For the text-containing cell, return its midpoint in (x, y) coordinate format. 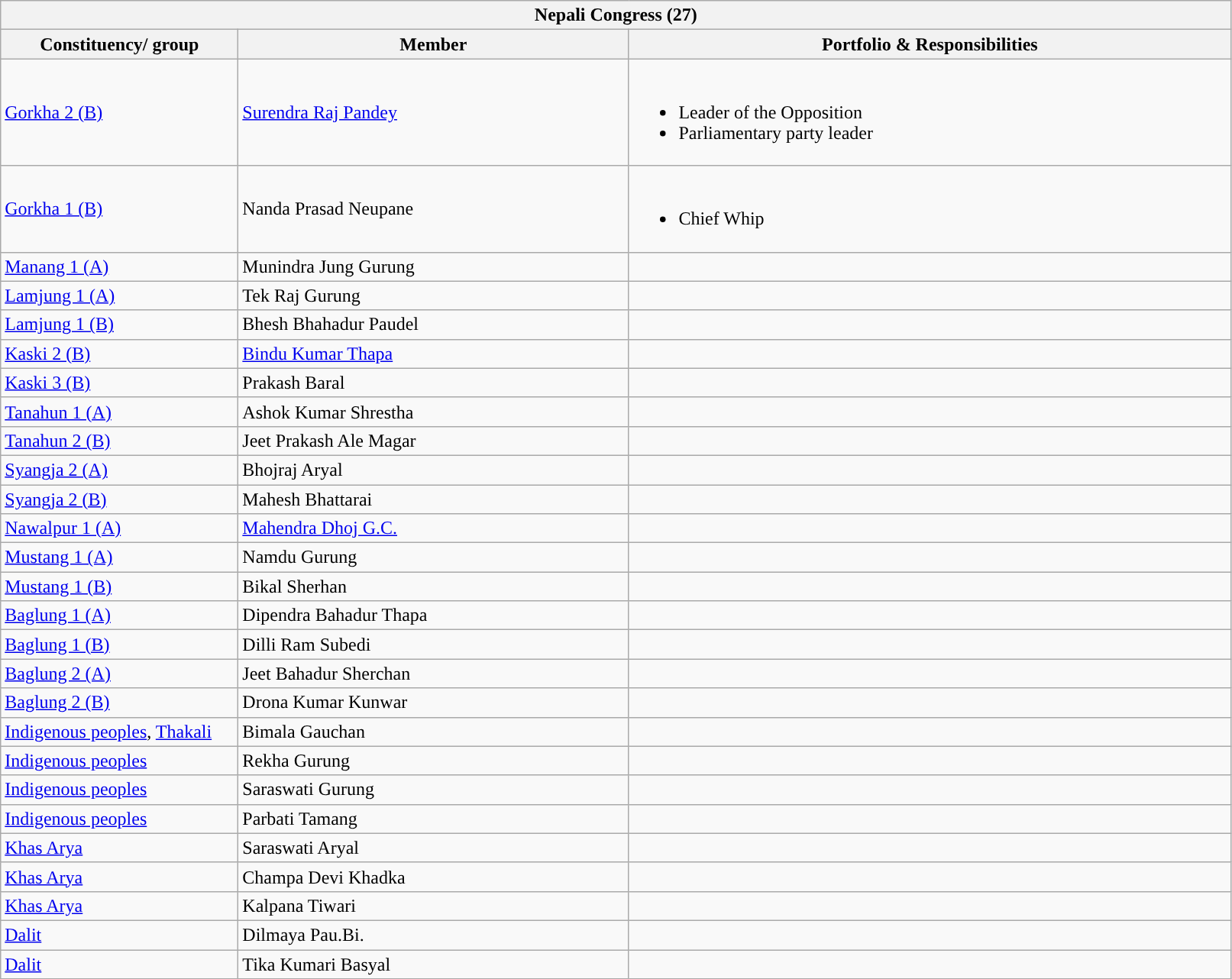
Gorkha 2 (B) (119, 112)
Dilmaya Pau.Bi. (434, 935)
Baglung 1 (A) (119, 616)
Jeet Bahadur Sherchan (434, 674)
Bindu Kumar Thapa (434, 354)
Tanahun 1 (A) (119, 412)
Mahesh Bhattarai (434, 499)
Dipendra Bahadur Thapa (434, 616)
Nanda Prasad Neupane (434, 209)
Mustang 1 (A) (119, 557)
Chief Whip (930, 209)
Portfolio & Responsibilities (930, 44)
Parbati Tamang (434, 819)
Munindra Jung Gurung (434, 267)
Kaski 2 (B) (119, 354)
Dilli Ram Subedi (434, 645)
Tanahun 2 (B) (119, 441)
Constituency/ group (119, 44)
Kaski 3 (B) (119, 383)
Baglung 1 (B) (119, 645)
Surendra Raj Pandey (434, 112)
Lamjung 1 (B) (119, 325)
Kalpana Tiwari (434, 906)
Champa Devi Khadka (434, 877)
Tek Raj Gurung (434, 296)
Baglung 2 (A) (119, 674)
Saraswati Aryal (434, 848)
Lamjung 1 (A) (119, 296)
Bhojraj Aryal (434, 470)
Nawalpur 1 (A) (119, 528)
Namdu Gurung (434, 557)
Saraswati Gurung (434, 790)
Gorkha 1 (B) (119, 209)
Nepali Congress (27) (616, 15)
Ashok Kumar Shrestha (434, 412)
Mahendra Dhoj G.C. (434, 528)
Baglung 2 (B) (119, 703)
Bhesh Bhahadur Paudel (434, 325)
Manang 1 (A) (119, 267)
Syangja 2 (B) (119, 499)
Drona Kumar Kunwar (434, 703)
Bikal Sherhan (434, 586)
Leader of the OppositionParliamentary party leader (930, 112)
Syangja 2 (A) (119, 470)
Indigenous peoples, Thakali (119, 732)
Mustang 1 (B) (119, 586)
Jeet Prakash Ale Magar (434, 441)
Rekha Gurung (434, 761)
Prakash Baral (434, 383)
Tika Kumari Basyal (434, 964)
Bimala Gauchan (434, 732)
Member (434, 44)
